Find where the given text appears and provide that cell's center as [x, y] coordinate. 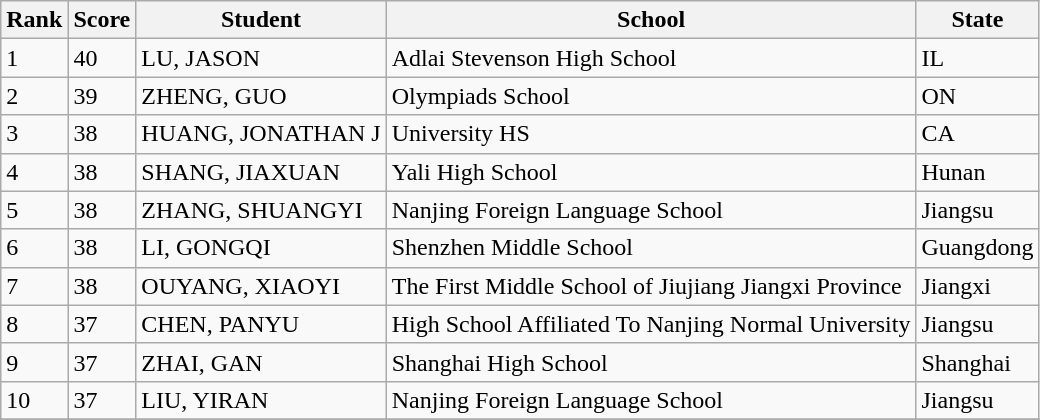
Yali High School [651, 172]
IL [978, 58]
9 [34, 362]
7 [34, 286]
State [978, 20]
39 [102, 96]
ON [978, 96]
CA [978, 134]
Jiangxi [978, 286]
ZHENG, GUO [261, 96]
Hunan [978, 172]
ZHANG, SHUANGYI [261, 210]
6 [34, 248]
Score [102, 20]
Guangdong [978, 248]
5 [34, 210]
CHEN, PANYU [261, 324]
Shenzhen Middle School [651, 248]
University HS [651, 134]
Rank [34, 20]
40 [102, 58]
10 [34, 400]
Adlai Stevenson High School [651, 58]
Olympiads School [651, 96]
1 [34, 58]
4 [34, 172]
8 [34, 324]
LU, JASON [261, 58]
OUYANG, XIAOYI [261, 286]
School [651, 20]
2 [34, 96]
Shanghai High School [651, 362]
Student [261, 20]
HUANG, JONATHAN J [261, 134]
High School Affiliated To Nanjing Normal University [651, 324]
3 [34, 134]
ZHAI, GAN [261, 362]
The First Middle School of Jiujiang Jiangxi Province [651, 286]
Shanghai [978, 362]
LI, GONGQI [261, 248]
SHANG, JIAXUAN [261, 172]
LIU, YIRAN [261, 400]
